Find where the given text appears and provide that cell's center as [X, Y] coordinate. 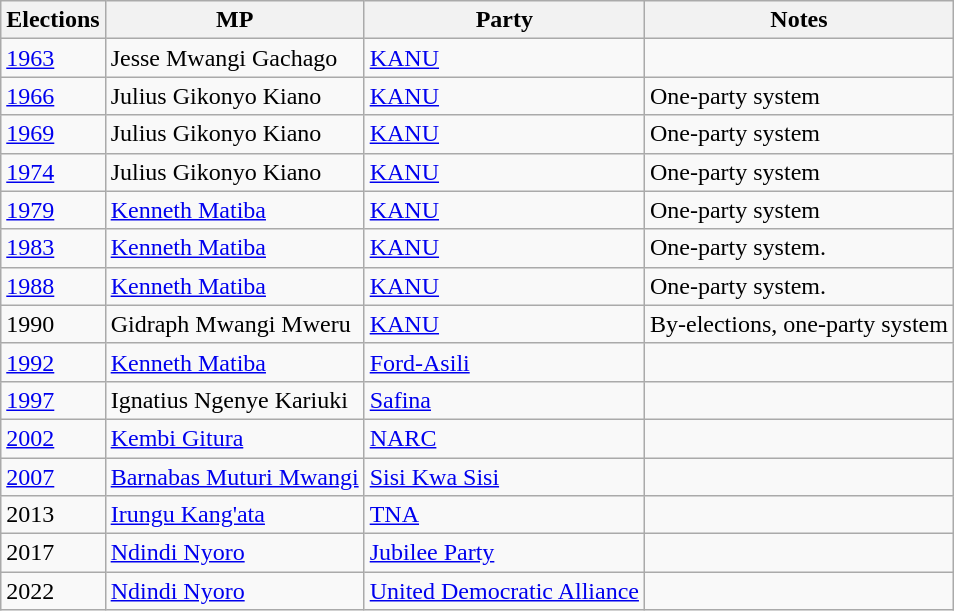
Sisi Kwa Sisi [504, 477]
2002 [53, 438]
Gidraph Mwangi Mweru [234, 324]
2007 [53, 477]
1992 [53, 362]
1966 [53, 96]
1969 [53, 134]
1997 [53, 400]
Elections [53, 20]
1974 [53, 172]
1988 [53, 286]
Kembi Gitura [234, 438]
NARC [504, 438]
1979 [53, 210]
TNA [504, 515]
Irungu Kang'ata [234, 515]
United Democratic Alliance [504, 591]
1990 [53, 324]
Party [504, 20]
Ignatius Ngenye Kariuki [234, 400]
2017 [53, 553]
MP [234, 20]
Barnabas Muturi Mwangi [234, 477]
Notes [798, 20]
By-elections, one-party system [798, 324]
1983 [53, 248]
2013 [53, 515]
2022 [53, 591]
Jesse Mwangi Gachago [234, 58]
1963 [53, 58]
Jubilee Party [504, 553]
Ford-Asili [504, 362]
Safina [504, 400]
